Provide the (x, y) coordinate of the cell's center where the given text is located.  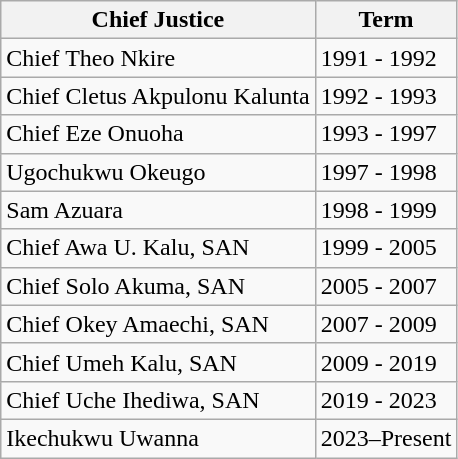
Sam Azuara (158, 210)
Chief Cletus Akpulonu Kalunta (158, 96)
Chief Justice (158, 20)
Chief Uche Ihediwa, SAN (158, 400)
2019 - 2023 (386, 400)
2009 - 2019 (386, 362)
Chief Theo Nkire (158, 58)
Chief Solo Akuma, SAN (158, 286)
Chief Umeh Kalu, SAN (158, 362)
1999 - 2005 (386, 248)
1998 - 1999 (386, 210)
Term (386, 20)
1993 - 1997 (386, 134)
2007 - 2009 (386, 324)
Ikechukwu Uwanna (158, 438)
Chief Okey Amaechi, SAN (158, 324)
1997 - 1998 (386, 172)
Chief Awa U. Kalu, SAN (158, 248)
1992 - 1993 (386, 96)
1991 - 1992 (386, 58)
2023–Present (386, 438)
Chief Eze Onuoha (158, 134)
Ugochukwu Okeugo (158, 172)
2005 - 2007 (386, 286)
